Pinpoint the cell where the given text exists, returning its (x, y) midpoint coordinate. 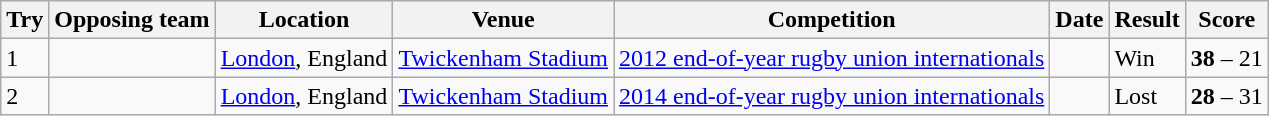
2014 end-of-year rugby union internationals (832, 96)
38 – 21 (1226, 58)
Try (25, 20)
Lost (1147, 96)
Score (1226, 20)
Location (304, 20)
Win (1147, 58)
Competition (832, 20)
Venue (504, 20)
Result (1147, 20)
28 – 31 (1226, 96)
2012 end-of-year rugby union internationals (832, 58)
1 (25, 58)
Date (1080, 20)
Opposing team (132, 20)
2 (25, 96)
